Extract the [X, Y] coordinate from the center of the cell holding the provided text.  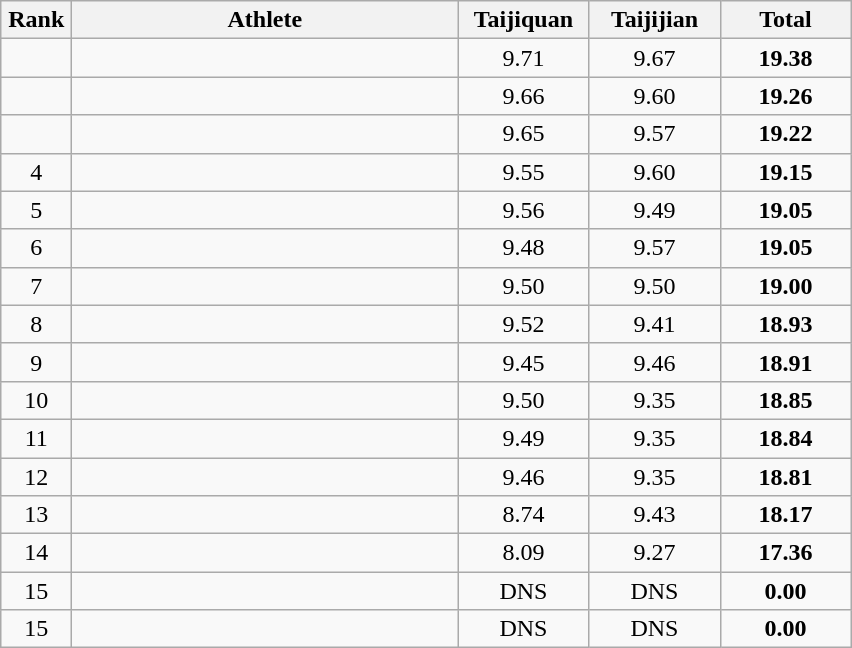
Rank [36, 20]
8 [36, 324]
18.84 [786, 438]
Taijiquan [524, 20]
9.43 [654, 515]
9.41 [654, 324]
19.00 [786, 286]
Total [786, 20]
9 [36, 362]
13 [36, 515]
9.45 [524, 362]
18.93 [786, 324]
8.09 [524, 553]
19.22 [786, 134]
9.52 [524, 324]
18.85 [786, 400]
7 [36, 286]
18.91 [786, 362]
9.66 [524, 96]
18.81 [786, 477]
9.48 [524, 248]
Taijijian [654, 20]
9.55 [524, 172]
8.74 [524, 515]
14 [36, 553]
19.26 [786, 96]
6 [36, 248]
4 [36, 172]
9.27 [654, 553]
17.36 [786, 553]
12 [36, 477]
9.56 [524, 210]
10 [36, 400]
11 [36, 438]
9.65 [524, 134]
18.17 [786, 515]
9.67 [654, 58]
19.38 [786, 58]
5 [36, 210]
Athlete [265, 20]
19.15 [786, 172]
9.71 [524, 58]
